For the text-containing cell, return its midpoint in (X, Y) coordinate format. 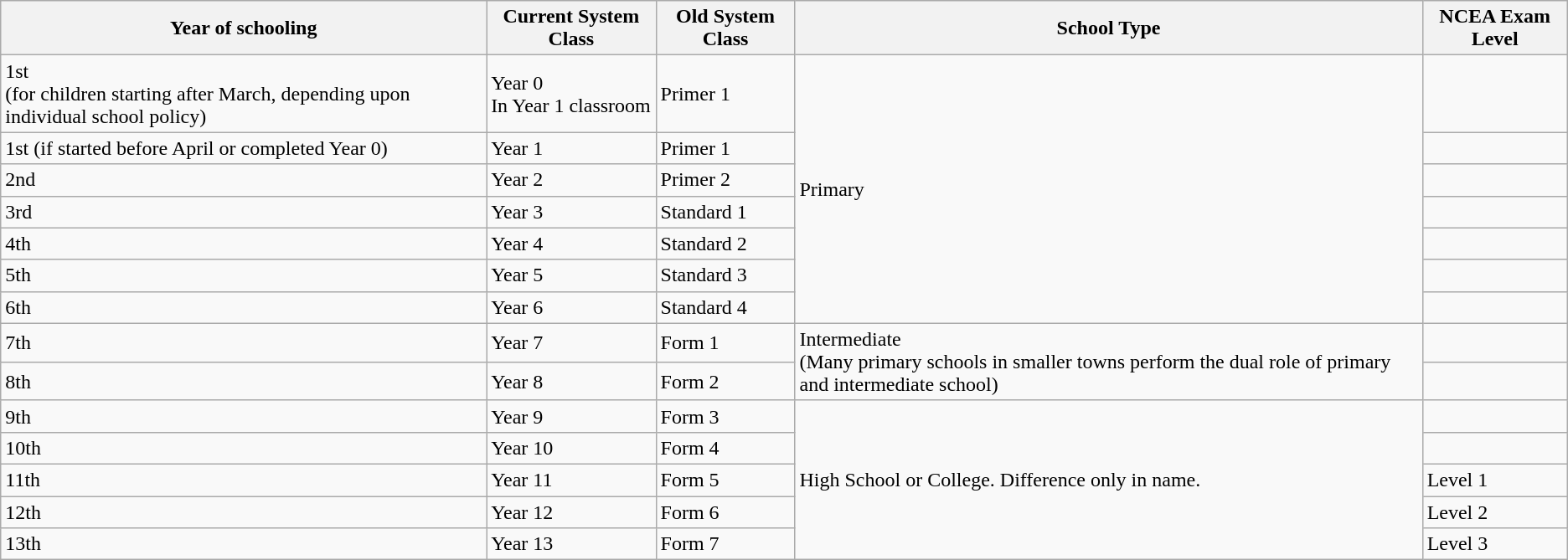
Year 7 (571, 342)
Year 11 (571, 480)
9th (244, 416)
Standard 4 (725, 307)
Current System Class (571, 28)
12th (244, 511)
7th (244, 342)
13th (244, 544)
Standard 1 (725, 212)
Level 1 (1494, 480)
Form 1 (725, 342)
1st(for children starting after March, depending upon individual school policy) (244, 94)
Year 0In Year 1 classroom (571, 94)
Old System Class (725, 28)
Year 9 (571, 416)
Level 3 (1494, 544)
Standard 2 (725, 244)
Form 7 (725, 544)
8th (244, 381)
Year 3 (571, 212)
Year 8 (571, 381)
Year 4 (571, 244)
Form 5 (725, 480)
Year 1 (571, 148)
Level 2 (1494, 511)
Intermediate(Many primary schools in smaller towns perform the dual role of primary and intermediate school) (1109, 362)
10th (244, 448)
3rd (244, 212)
1st (if started before April or completed Year 0) (244, 148)
Year 12 (571, 511)
NCEA Exam Level (1494, 28)
Form 6 (725, 511)
2nd (244, 180)
Form 3 (725, 416)
Year 10 (571, 448)
High School or College. Difference only in name. (1109, 480)
6th (244, 307)
School Type (1109, 28)
5th (244, 275)
Year 5 (571, 275)
Form 2 (725, 381)
Year 6 (571, 307)
Standard 3 (725, 275)
Form 4 (725, 448)
11th (244, 480)
4th (244, 244)
Year 13 (571, 544)
Year 2 (571, 180)
Primary (1109, 189)
Primer 2 (725, 180)
Year of schooling (244, 28)
